Identify which cell holds the provided text, then report its (x, y) central coordinate. 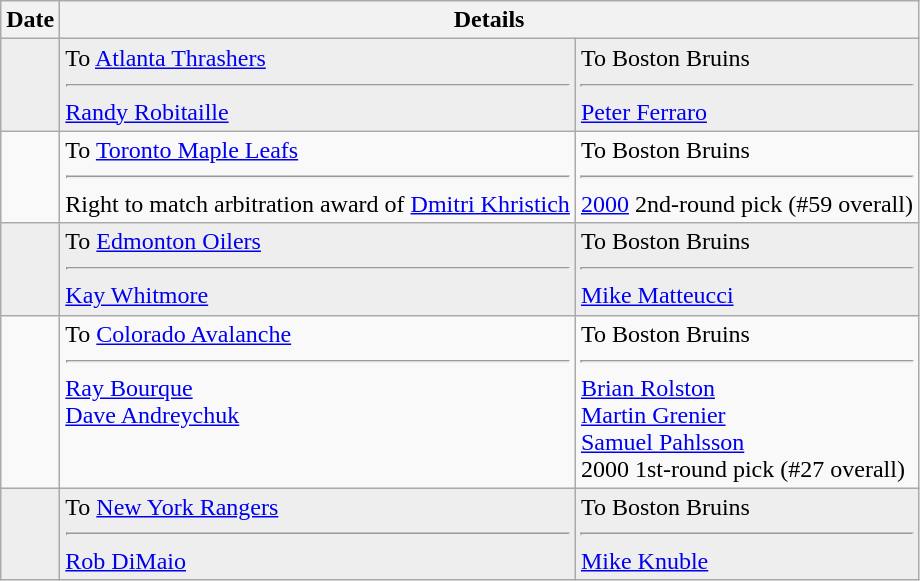
To Boston BruinsBrian RolstonMartin GrenierSamuel Pahlsson2000 1st-round pick (#27 overall) (746, 402)
To Boston Bruins2000 2nd-round pick (#59 overall) (746, 177)
Date (30, 20)
Details (490, 20)
To Boston BruinsMike Knuble (746, 534)
To Colorado AvalancheRay BourqueDave Andreychuk (318, 402)
To Atlanta ThrashersRandy Robitaille (318, 85)
To Toronto Maple LeafsRight to match arbitration award of Dmitri Khristich (318, 177)
To Boston BruinsMike Matteucci (746, 269)
To New York RangersRob DiMaio (318, 534)
To Edmonton OilersKay Whitmore (318, 269)
To Boston BruinsPeter Ferraro (746, 85)
